Identify which cell holds the provided text, then report its [x, y] central coordinate. 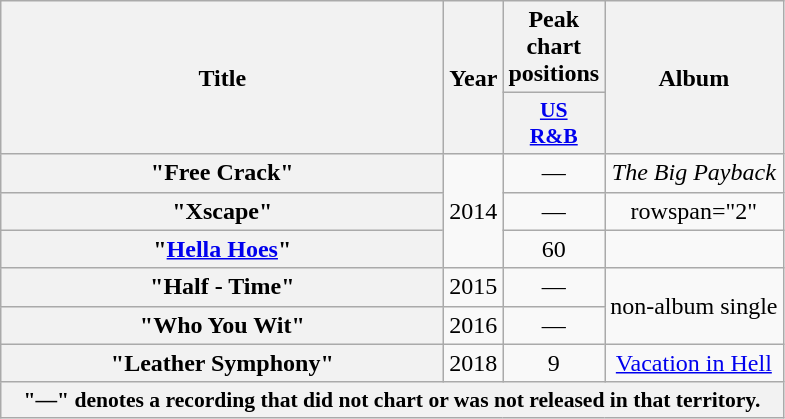
"Free Crack" [222, 173]
Title [222, 78]
Album [694, 78]
"—" denotes a recording that did not chart or was not released in that territory. [392, 400]
"Hella Hoes" [222, 249]
"Half - Time" [222, 287]
Vacation in Hell [694, 363]
Year [474, 78]
2014 [474, 211]
non-album single [694, 306]
2015 [474, 287]
2016 [474, 325]
"Xscape" [222, 211]
60 [554, 249]
"Leather Symphony" [222, 363]
"Who You Wit" [222, 325]
2018 [474, 363]
Peak chart positions [554, 47]
rowspan="2" [694, 211]
USR&B [554, 124]
9 [554, 363]
The Big Payback [694, 173]
